Capture the cell that displays the provided text and extract its (X, Y) central coordinate. 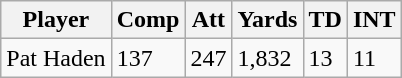
Yards (268, 20)
1,832 (268, 58)
Att (208, 20)
247 (208, 58)
13 (325, 58)
11 (374, 58)
INT (374, 20)
Player (56, 20)
TD (325, 20)
137 (148, 58)
Comp (148, 20)
Pat Haden (56, 58)
